For the text-containing cell, return its midpoint in [X, Y] coordinate format. 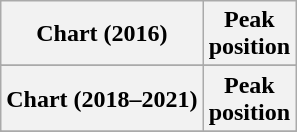
Chart (2018–2021) [102, 98]
Chart (2016) [102, 34]
